Detect which cell encompasses the target text, then output its [X, Y] center coordinate. 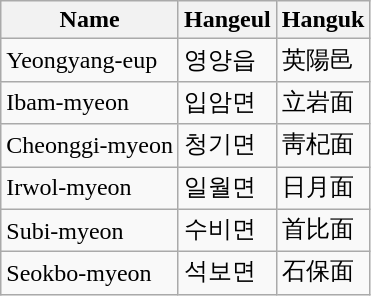
Seokbo-myeon [90, 274]
Name [90, 20]
입암면 [227, 102]
청기면 [227, 146]
Hanguk [323, 20]
Ibam-myeon [90, 102]
靑杞面 [323, 146]
Hangeul [227, 20]
일월면 [227, 188]
首比面 [323, 230]
영양읍 [227, 60]
英陽邑 [323, 60]
Cheonggi-myeon [90, 146]
Irwol-myeon [90, 188]
石保面 [323, 274]
日月面 [323, 188]
Subi-myeon [90, 230]
立岩面 [323, 102]
수비면 [227, 230]
Yeongyang-eup [90, 60]
석보면 [227, 274]
